Provide the [X, Y] coordinate of the cell's center where the given text is located.  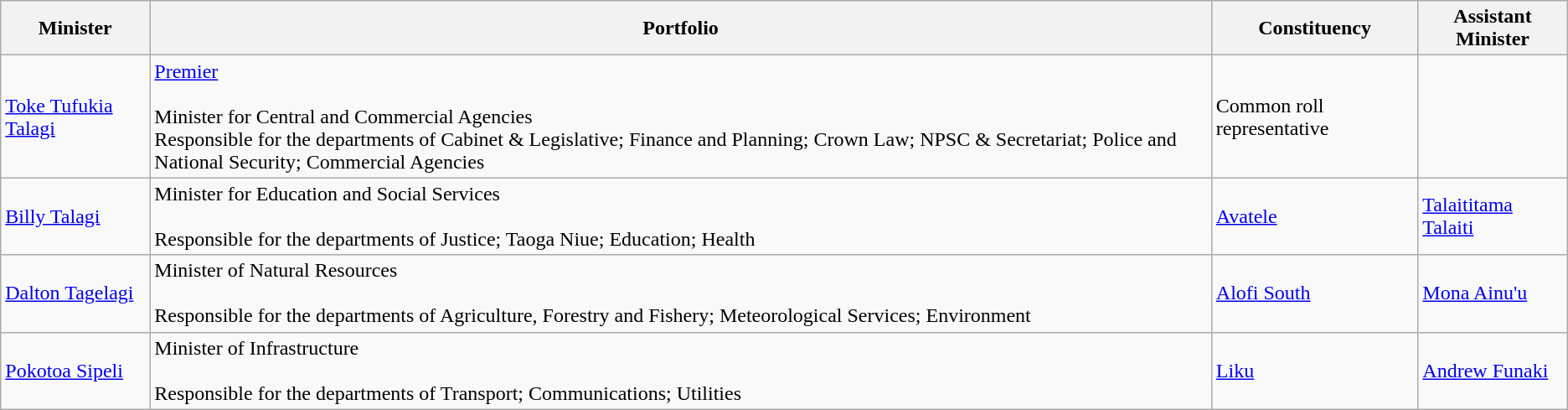
Liku [1315, 371]
Minister for Education and Social ServicesResponsible for the departments of Justice; Taoga Niue; Education; Health [680, 216]
Common roll representative [1315, 117]
Portfolio [680, 29]
Talaititama Talaiti [1493, 216]
Toke Tufukia Talagi [75, 117]
Minister of InfrastructureResponsible for the departments of Transport; Communications; Utilities [680, 371]
Avatele [1315, 216]
Pokotoa Sipeli [75, 371]
Minister [75, 29]
Alofi South [1315, 293]
Constituency [1315, 29]
Andrew Funaki [1493, 371]
Billy Talagi [75, 216]
Dalton Tagelagi [75, 293]
Minister of Natural ResourcesResponsible for the departments of Agriculture, Forestry and Fishery; Meteorological Services; Environment [680, 293]
Mona Ainu'u [1493, 293]
Assistant Minister [1493, 29]
